Locate the cell with the specified text and output its (x, y) center coordinate. 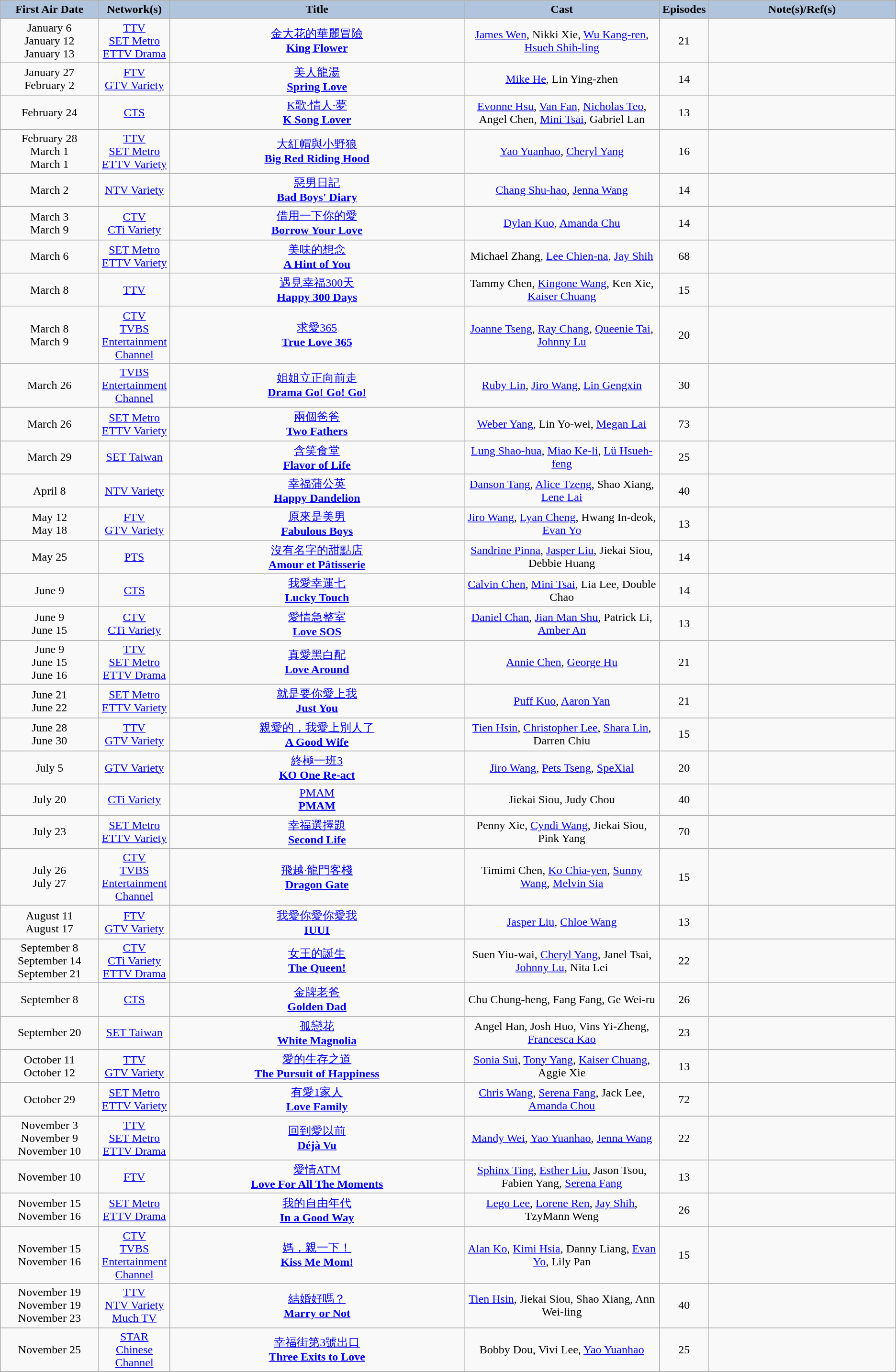
June 9June 15June 16 (50, 662)
August 11 August 17 (50, 922)
親愛的，我愛上別人了A Good Wife (317, 734)
TTV SET Metro ETTV Drama (134, 1138)
求愛365True Love 365 (317, 335)
Jiekai Siou, Judy Chou (562, 800)
72 (684, 1099)
Tien Hsin, Christopher Lee, Shara Lin, Darren Chiu (562, 734)
沒有名字的甜點店Amour et Pâtisserie (317, 557)
媽，親一下！Kiss Me Mom! (317, 1255)
CTV CTi Variety ETTV Drama (134, 961)
Lung Shao-hua, Miao Ke-li, Lü Hsueh-feng (562, 457)
K歌·情人·夢K Song Lover (317, 112)
January 6 January 12 January 13 (50, 41)
Tammy Chen, Kingone Wang, Ken Xie, Kaiser Chuang (562, 290)
CTi Variety (134, 800)
Alan Ko, Kimi Hsia, Danny Liang, Evan Yo, Lily Pan (562, 1255)
March 8March 9 (50, 335)
惡男日記Bad Boys' Diary (317, 190)
愛情ATMLove For All The Moments (317, 1177)
March 2 (50, 190)
June 28 June 30 (50, 734)
Mike He, Lin Ying-zhen (562, 79)
原來是美男Fabulous Boys (317, 524)
July 26 July 27 (50, 877)
STAR Chinese Channel (134, 1350)
美人龍湯Spring Love (317, 79)
November 3 November 9 November 10 (50, 1138)
兩個爸爸Two Fathers (317, 424)
幸福街第3號出口Three Exits to Love (317, 1350)
70 (684, 832)
Bobby Dou, Vivi Lee, Yao Yuanhao (562, 1350)
November 10 (50, 1177)
Angel Han, Josh Huo, Vins Yi-Zheng, Francesca Kao (562, 1033)
幸福選擇題Second Life (317, 832)
愛的生存之道The Pursuit of Happiness (317, 1066)
Title (317, 10)
FTV (134, 1177)
TTV (134, 290)
含笑食堂Flavor of Life (317, 457)
PTS (134, 557)
March 29 (50, 457)
Yao Yuanhao, Cheryl Yang (562, 151)
June 21June 22 (50, 701)
June 9 June 15 (50, 624)
我愛幸運七Lucky Touch (317, 590)
TTVNTV VarietyMuch TV (134, 1306)
我的自由年代 In a Good Way (317, 1210)
Calvin Chen, Mini Tsai, Lia Lee, Double Chao (562, 590)
TVBS Entertainment Channel (134, 385)
有愛1家人Love Family (317, 1099)
TTVSET MetroETTV Drama (134, 41)
March 3March 9 (50, 223)
Chu Chung-heng, Fang Fang, Ge Wei-ru (562, 999)
July 20 (50, 800)
October 11 October 12 (50, 1066)
大紅帽與小野狼Big Red Riding Hood (317, 151)
James Wen, Nikki Xie, Wu Kang-ren, Hsueh Shih-ling (562, 41)
遇見幸福300天 Happy 300 Days (317, 290)
GTV Variety (134, 768)
Michael Zhang, Lee Chien-na, Jay Shih (562, 256)
January 27 February 2 (50, 79)
June 9 (50, 590)
Ruby Lin, Jiro Wang, Lin Gengxin (562, 385)
Lego Lee, Lorene Ren, Jay Shih, TzyMann Weng (562, 1210)
February 24 (50, 112)
就是要你愛上我Just You (317, 701)
Danson Tang, Alice Tzeng, Shao Xiang, Lene Lai (562, 491)
May 12May 18 (50, 524)
Evonne Hsu, Van Fan, Nicholas Teo, Angel Chen, Mini Tsai, Gabriel Lan (562, 112)
借用一下你的愛Borrow Your Love (317, 223)
Jasper Liu, Chloe Wang (562, 922)
女王的誕生The Queen! (317, 961)
September 8 (50, 999)
Note(s)/Ref(s) (802, 10)
30 (684, 385)
October 29 (50, 1099)
Cast (562, 10)
Jiro Wang, Pets Tseng, SpeXial (562, 768)
February 28March 1March 1 (50, 151)
終極一班3KO One Re-act (317, 768)
Sphinx Ting, Esther Liu, Jason Tsou, Fabien Yang, Serena Fang (562, 1177)
回到愛以前Déjà Vu (317, 1138)
November 19 November 19 November 23 (50, 1306)
Penny Xie, Cyndi Wang, Jiekai Siou, Pink Yang (562, 832)
Suen Yiu-wai, Cheryl Yang, Janel Tsai, Johnny Lu, Nita Lei (562, 961)
PMAMPMAM (317, 800)
Sandrine Pinna, Jasper Liu, Jiekai Siou, Debbie Huang (562, 557)
我愛你愛你愛我IUUI (317, 922)
May 25 (50, 557)
Sonia Sui, Tony Yang, Kaiser Chuang, Aggie Xie (562, 1066)
73 (684, 424)
結婚好嗎？Marry or Not (317, 1306)
July 5 (50, 768)
April 8 (50, 491)
愛情急整室Love SOS (317, 624)
TTV SET Metro ETTV Variety (134, 151)
March 8 (50, 290)
真愛黑白配Love Around (317, 662)
Weber Yang, Lin Yo-wei, Megan Lai (562, 424)
金牌老爸Golden Dad (317, 999)
23 (684, 1033)
金大花的華麗冒險King Flower (317, 41)
Daniel Chan, Jian Man Shu, Patrick Li, Amber An (562, 624)
SET Metro ETTV Drama (134, 1210)
Mandy Wei, Yao Yuanhao, Jenna Wang (562, 1138)
飛越·龍門客棧Dragon Gate (317, 877)
Timimi Chen, Ko Chia-yen, Sunny Wang, Melvin Sia (562, 877)
September 8 September 14 September 21 (50, 961)
Dylan Kuo, Amanda Chu (562, 223)
Episodes (684, 10)
July 23 (50, 832)
美味的想念 A Hint of You (317, 256)
Chang Shu-hao, Jenna Wang (562, 190)
Joanne Tseng, Ray Chang, Queenie Tai, Johnny Lu (562, 335)
Network(s) (134, 10)
68 (684, 256)
姐姐立正向前走Drama Go! Go! Go! (317, 385)
Jiro Wang, Lyan Cheng, Hwang In-deok, Evan Yo (562, 524)
Annie Chen, George Hu (562, 662)
Chris Wang, Serena Fang, Jack Lee, Amanda Chou (562, 1099)
September 20 (50, 1033)
16 (684, 151)
Tien Hsin, Jiekai Siou, Shao Xiang, Ann Wei-ling (562, 1306)
March 6 (50, 256)
November 25 (50, 1350)
幸福蒲公英Happy Dandelion (317, 491)
CTVTVBS Entertainment Channel (134, 335)
Puff Kuo, Aaron Yan (562, 701)
First Air Date (50, 10)
TTVSET Metro ETTV Drama (134, 662)
孤戀花White Magnolia (317, 1033)
